Return [x, y] of the center of cell containing provided text 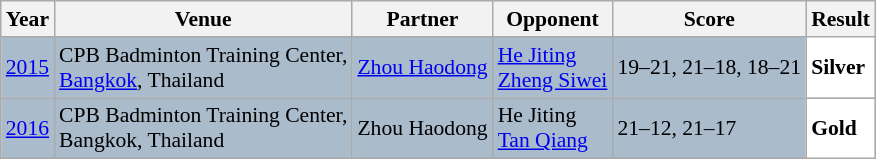
Venue [203, 19]
Result [840, 19]
Silver [840, 68]
He Jiting Zheng Siwei [553, 68]
Year [28, 19]
Partner [422, 19]
21–12, 21–17 [709, 128]
Opponent [553, 19]
Gold [840, 128]
2015 [28, 68]
He Jiting Tan Qiang [553, 128]
19–21, 21–18, 18–21 [709, 68]
2016 [28, 128]
Score [709, 19]
